Extract the (X, Y) coordinate from the center of the cell holding the provided text.  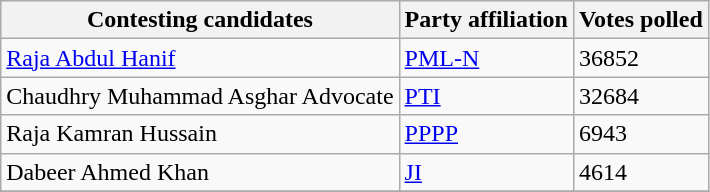
JI (486, 172)
Raja Abdul Hanif (200, 58)
4614 (640, 172)
PTI (486, 96)
Chaudhry Muhammad Asghar Advocate (200, 96)
Votes polled (640, 20)
PML-N (486, 58)
36852 (640, 58)
Party affiliation (486, 20)
Contesting candidates (200, 20)
Dabeer Ahmed Khan (200, 172)
Raja Kamran Hussain (200, 134)
32684 (640, 96)
6943 (640, 134)
PPPP (486, 134)
